Capture the cell that displays the provided text and extract its [X, Y] central coordinate. 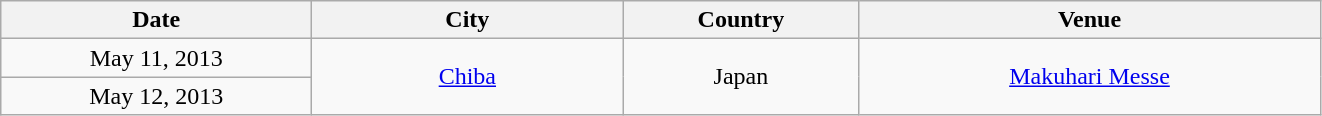
Venue [1090, 20]
May 11, 2013 [156, 58]
Makuhari Messe [1090, 77]
Chiba [468, 77]
Date [156, 20]
May 12, 2013 [156, 96]
Country [741, 20]
City [468, 20]
Japan [741, 77]
